Return the [X, Y] coordinate for the center point of the cell that contains the specified text.  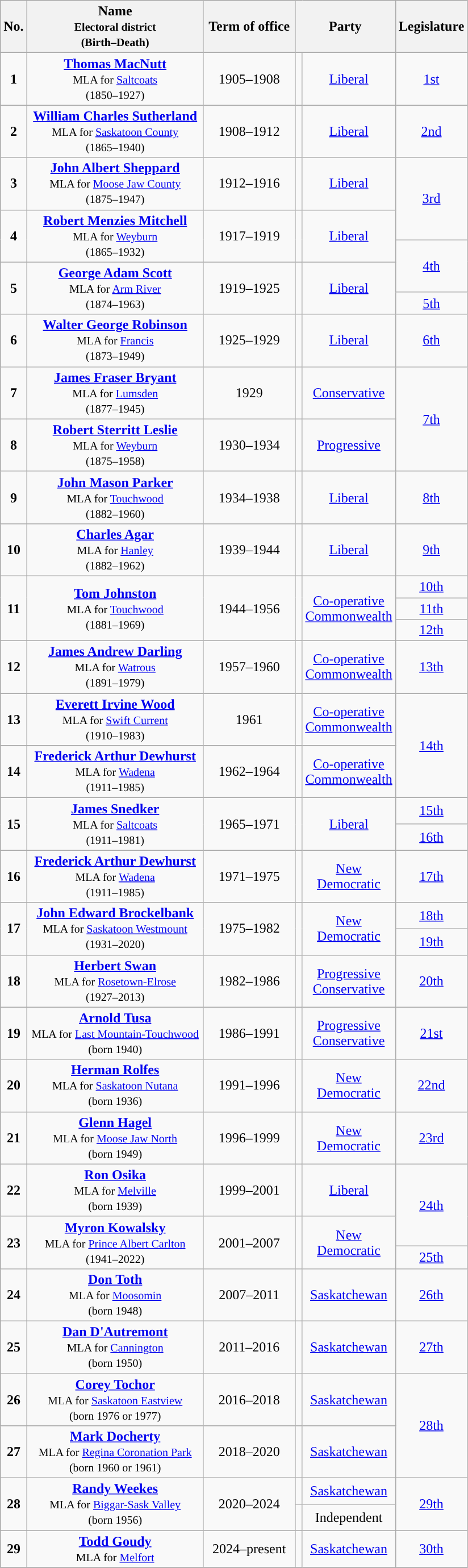
26 [14, 1399]
8 [14, 445]
8th [432, 497]
25 [14, 1347]
Robert Menzies MitchellMLA for Weyburn(1865–1932) [115, 236]
12th [432, 630]
2016–2018 [249, 1399]
Tom JohnstonMLA for Touchwood(1881–1969) [115, 608]
4 [14, 236]
No. [14, 27]
24 [14, 1295]
2 [14, 131]
10th [432, 587]
29 [14, 1549]
Legislature [432, 27]
Ron OsikaMLA for Melville(born 1939) [115, 1190]
Arnold TusaMLA for Last Mountain-Touchwood(born 1940) [115, 1033]
30th [432, 1549]
Dan D'AutremontMLA for Cannington(born 1950) [115, 1347]
21 [14, 1138]
Herman RolfesMLA for Saskatoon Nutana(born 1936) [115, 1085]
24th [432, 1205]
5 [14, 288]
18th [432, 916]
7th [432, 419]
Myron KowalskyMLA for Prince Albert Carlton(1941–2022) [115, 1242]
1999–2001 [249, 1190]
10 [14, 550]
1991–1996 [249, 1085]
26th [432, 1295]
11 [14, 608]
John Edward BrockelbankMLA for Saskatoon Westmount(1931–2020) [115, 929]
17 [14, 929]
4th [432, 266]
1975–1982 [249, 929]
1944–1956 [249, 608]
15th [432, 811]
18 [14, 981]
1961 [249, 719]
Corey TochorMLA for Saskatoon Eastview(born 1976 or 1977) [115, 1399]
14th [432, 746]
Charles AgarMLA for Hanley(1882–1962) [115, 550]
1930–1934 [249, 445]
2018–2020 [249, 1452]
16 [14, 876]
1986–1991 [249, 1033]
2020–2024 [249, 1504]
28 [14, 1504]
12 [14, 667]
22 [14, 1190]
Term of office [249, 27]
2001–2007 [249, 1242]
Conservative [349, 393]
George Adam ScottMLA for Arm River(1874–1963) [115, 288]
28th [432, 1425]
Robert Sterritt LeslieMLA for Weyburn(1875–1958) [115, 445]
20th [432, 981]
20 [14, 1085]
Thomas MacNuttMLA for Saltcoats(1850–1927) [115, 79]
9th [432, 550]
1962–1964 [249, 772]
NameElectoral district(Birth–Death) [115, 27]
6 [14, 340]
1905–1908 [249, 79]
2024–present [249, 1549]
1917–1919 [249, 236]
Don TothMLA for Moosomin(born 1948) [115, 1295]
27 [14, 1452]
14 [14, 772]
23rd [432, 1138]
William Charles SutherlandMLA for Saskatoon County(1865–1940) [115, 131]
9 [14, 497]
19th [432, 942]
22nd [432, 1085]
7 [14, 393]
Everett Irvine WoodMLA for Swift Current(1910–1983) [115, 719]
James Andrew DarlingMLA for Watrous(1891–1979) [115, 667]
Independent [349, 1517]
1982–1986 [249, 981]
Herbert SwanMLA for Rosetown-Elrose(1927–2013) [115, 981]
1929 [249, 393]
25th [432, 1258]
James Fraser BryantMLA for Lumsden(1877–1945) [115, 393]
13th [432, 667]
1996–1999 [249, 1138]
3 [14, 184]
Glenn HagelMLA for Moose Jaw North(born 1949) [115, 1138]
1925–1929 [249, 340]
2007–2011 [249, 1295]
1 [14, 79]
11th [432, 609]
17th [432, 876]
1971–1975 [249, 876]
Walter George RobinsonMLA for Francis(1873–1949) [115, 340]
6th [432, 340]
Todd GoudyMLA for Melfort [115, 1549]
1939–1944 [249, 550]
Progressive [349, 445]
3rd [432, 199]
27th [432, 1347]
21st [432, 1033]
Mark DochertyMLA for Regina Coronation Park(born 1960 or 1961) [115, 1452]
1908–1912 [249, 131]
29th [432, 1504]
John Mason ParkerMLA for Touchwood(1882–1960) [115, 497]
Randy WeekesMLA for Biggar-Sask Valley(born 1956) [115, 1504]
16th [432, 837]
13 [14, 719]
Party [345, 27]
1957–1960 [249, 667]
5th [432, 303]
John Albert SheppardMLA for Moose Jaw County(1875–1947) [115, 184]
19 [14, 1033]
1912–1916 [249, 184]
1st [432, 79]
2011–2016 [249, 1347]
23 [14, 1242]
1919–1925 [249, 288]
James SnedkerMLA for Saltcoats(1911–1981) [115, 824]
1934–1938 [249, 497]
2nd [432, 131]
1965–1971 [249, 824]
15 [14, 824]
